Output the [x, y] coordinate of the center of the cell containing the given text.  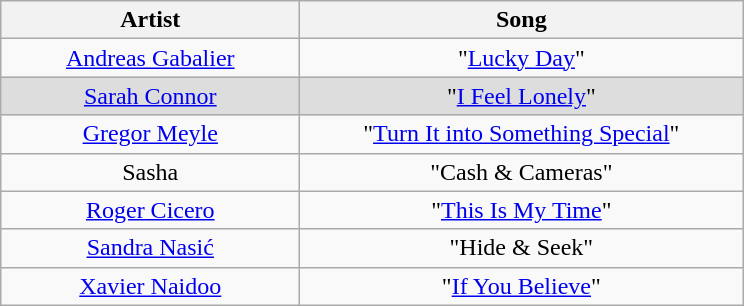
Gregor Meyle [150, 134]
Sasha [150, 172]
Song [522, 20]
Sarah Connor [150, 96]
Xavier Naidoo [150, 286]
Sandra Nasić [150, 248]
Andreas Gabalier [150, 58]
Artist [150, 20]
Roger Cicero [150, 210]
"Cash & Cameras" [522, 172]
"Lucky Day" [522, 58]
"I Feel Lonely" [522, 96]
"Hide & Seek" [522, 248]
"This Is My Time" [522, 210]
"Turn It into Something Special" [522, 134]
"If You Believe" [522, 286]
